Search for the cell housing the specified text and yield its (x, y) center coordinate. 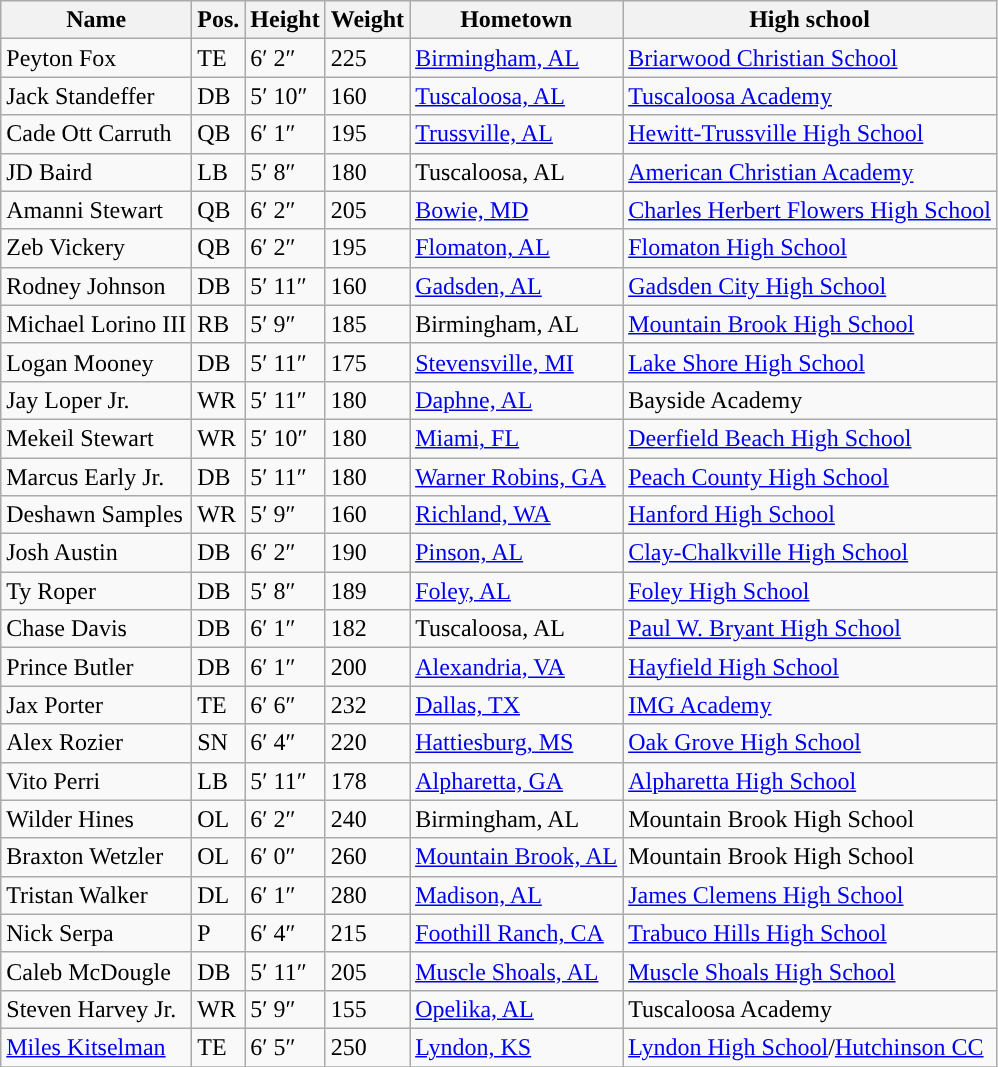
James Clemens High School (810, 895)
Jax Porter (96, 705)
DL (218, 895)
Bayside Academy (810, 400)
Muscle Shoals High School (810, 971)
225 (367, 58)
Muscle Shoals, AL (516, 971)
Marcus Early Jr. (96, 477)
Nick Serpa (96, 933)
Jack Standeffer (96, 96)
Alex Rozier (96, 743)
Lyndon High School/Hutchinson CC (810, 1047)
Dallas, TX (516, 705)
Flomaton, AL (516, 248)
Tristan Walker (96, 895)
190 (367, 553)
High school (810, 20)
Alpharetta, GA (516, 781)
250 (367, 1047)
Zeb Vickery (96, 248)
Lake Shore High School (810, 362)
Name (96, 20)
Amanni Stewart (96, 210)
Flomaton High School (810, 248)
SN (218, 743)
Steven Harvey Jr. (96, 1009)
Alpharetta High School (810, 781)
Weight (367, 20)
260 (367, 857)
Foley High School (810, 591)
Clay-Chalkville High School (810, 553)
215 (367, 933)
Hewitt-Trussville High School (810, 134)
280 (367, 895)
Josh Austin (96, 553)
Mekeil Stewart (96, 438)
Chase Davis (96, 629)
Foley, AL (516, 591)
IMG Academy (810, 705)
Madison, AL (516, 895)
Deshawn Samples (96, 515)
Gadsden, AL (516, 286)
RB (218, 324)
Hometown (516, 20)
200 (367, 667)
Cade Ott Carruth (96, 134)
Hanford High School (810, 515)
Foothill Ranch, CA (516, 933)
Stevensville, MI (516, 362)
Hayfield High School (810, 667)
Deerfield Beach High School (810, 438)
Lyndon, KS (516, 1047)
6′ 0″ (285, 857)
232 (367, 705)
Briarwood Christian School (810, 58)
182 (367, 629)
6′ 5″ (285, 1047)
Warner Robins, GA (516, 477)
Mountain Brook, AL (516, 857)
240 (367, 819)
Wilder Hines (96, 819)
Michael Lorino III (96, 324)
Ty Roper (96, 591)
Braxton Wetzler (96, 857)
Rodney Johnson (96, 286)
Bowie, MD (516, 210)
220 (367, 743)
Caleb McDougle (96, 971)
Vito Perri (96, 781)
Peyton Fox (96, 58)
Peach County High School (810, 477)
178 (367, 781)
Oak Grove High School (810, 743)
Miles Kitselman (96, 1047)
Charles Herbert Flowers High School (810, 210)
Richland, WA (516, 515)
175 (367, 362)
Trussville, AL (516, 134)
Jay Loper Jr. (96, 400)
JD Baird (96, 172)
6′ 6″ (285, 705)
Pinson, AL (516, 553)
Logan Mooney (96, 362)
Trabuco Hills High School (810, 933)
155 (367, 1009)
Paul W. Bryant High School (810, 629)
P (218, 933)
Alexandria, VA (516, 667)
189 (367, 591)
Gadsden City High School (810, 286)
Pos. (218, 20)
Miami, FL (516, 438)
Height (285, 20)
Daphne, AL (516, 400)
Hattiesburg, MS (516, 743)
185 (367, 324)
Prince Butler (96, 667)
Opelika, AL (516, 1009)
American Christian Academy (810, 172)
